Find where the given text appears and provide that cell's center as [x, y] coordinate. 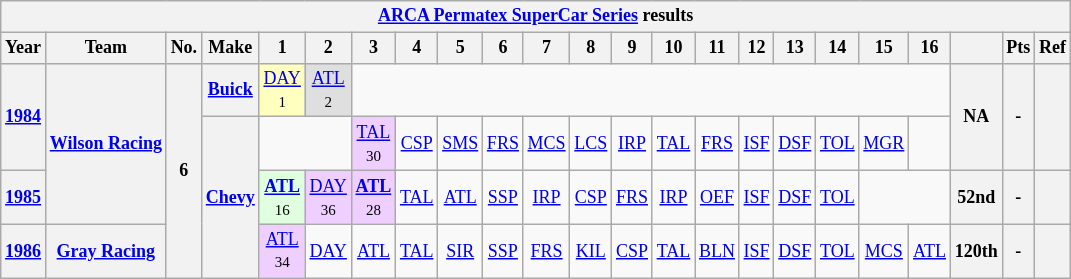
1985 [24, 197]
Year [24, 48]
LCS [591, 144]
7 [546, 48]
Ref [1053, 48]
3 [373, 48]
2 [328, 48]
ATL34 [282, 251]
SMS [460, 144]
12 [756, 48]
MGR [884, 144]
8 [591, 48]
ATL16 [282, 197]
5 [460, 48]
ATL28 [373, 197]
52nd [976, 197]
9 [632, 48]
4 [417, 48]
Gray Racing [106, 251]
16 [930, 48]
ARCA Permatex SuperCar Series results [536, 16]
DAY36 [328, 197]
1986 [24, 251]
13 [795, 48]
Chevy [230, 198]
14 [838, 48]
No. [184, 48]
Pts [1018, 48]
15 [884, 48]
Team [106, 48]
DAY [328, 251]
SIR [460, 251]
11 [718, 48]
NA [976, 116]
1984 [24, 116]
1 [282, 48]
Make [230, 48]
10 [673, 48]
120th [976, 251]
OEF [718, 197]
DAY1 [282, 90]
Buick [230, 90]
BLN [718, 251]
KIL [591, 251]
TAL30 [373, 144]
Wilson Racing [106, 144]
ATL2 [328, 90]
